For the text-containing cell, return its midpoint in (x, y) coordinate format. 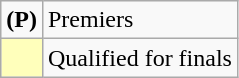
(P) (22, 20)
Premiers (140, 20)
Qualified for finals (140, 58)
